Output the (X, Y) coordinate of the center of the cell containing the given text.  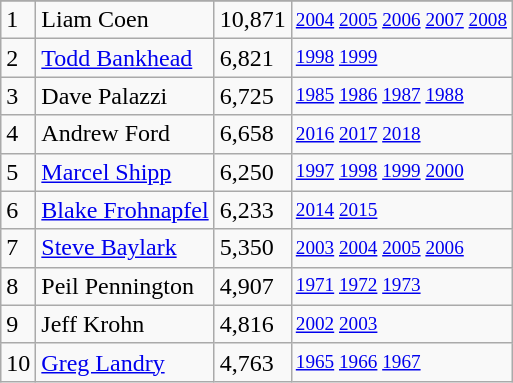
Liam Coen (125, 20)
Jeff Krohn (125, 324)
1985 1986 1987 1988 (401, 96)
10 (18, 362)
2004 2005 2006 2007 2008 (401, 20)
1965 1966 1967 (401, 362)
6,250 (252, 172)
4,907 (252, 286)
Blake Frohnapfel (125, 210)
7 (18, 248)
Greg Landry (125, 362)
2016 2017 2018 (401, 134)
Dave Palazzi (125, 96)
1998 1999 (401, 58)
2002 2003 (401, 324)
6,725 (252, 96)
1997 1998 1999 2000 (401, 172)
Marcel Shipp (125, 172)
Peil Pennington (125, 286)
2 (18, 58)
Andrew Ford (125, 134)
9 (18, 324)
1 (18, 20)
8 (18, 286)
6 (18, 210)
4,763 (252, 362)
1971 1972 1973 (401, 286)
3 (18, 96)
4 (18, 134)
6,821 (252, 58)
6,233 (252, 210)
Todd Bankhead (125, 58)
10,871 (252, 20)
2003 2004 2005 2006 (401, 248)
Steve Baylark (125, 248)
6,658 (252, 134)
5 (18, 172)
4,816 (252, 324)
2014 2015 (401, 210)
5,350 (252, 248)
